Output the [x, y] coordinate of the center of the cell containing the given text.  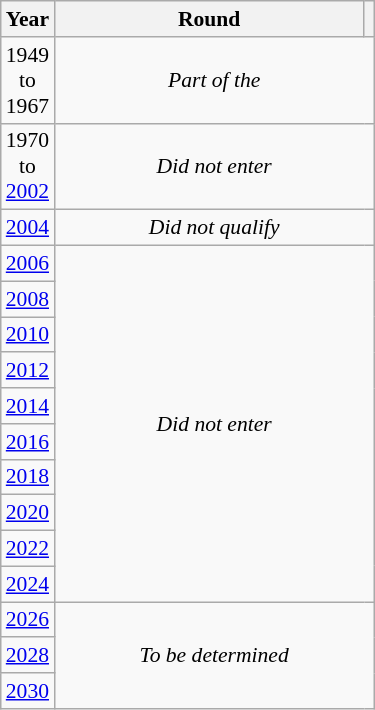
1949to1967 [28, 80]
Round [209, 19]
2004 [28, 228]
2024 [28, 584]
2006 [28, 264]
2028 [28, 656]
To be determined [214, 656]
2008 [28, 299]
2020 [28, 513]
Part of the [214, 80]
2010 [28, 335]
2030 [28, 691]
2014 [28, 406]
2012 [28, 371]
2016 [28, 442]
2026 [28, 620]
Did not qualify [214, 228]
Year [28, 19]
1970to2002 [28, 166]
2018 [28, 477]
2022 [28, 549]
